Scan for the cell matching the given text and deliver its [x, y] coordinate at center. 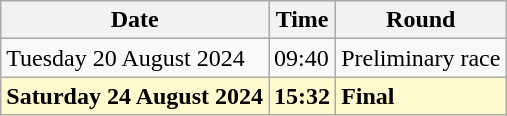
Date [135, 20]
15:32 [302, 96]
Round [421, 20]
Preliminary race [421, 58]
Tuesday 20 August 2024 [135, 58]
Time [302, 20]
Final [421, 96]
Saturday 24 August 2024 [135, 96]
09:40 [302, 58]
